Search for the cell housing the specified text and yield its [X, Y] center coordinate. 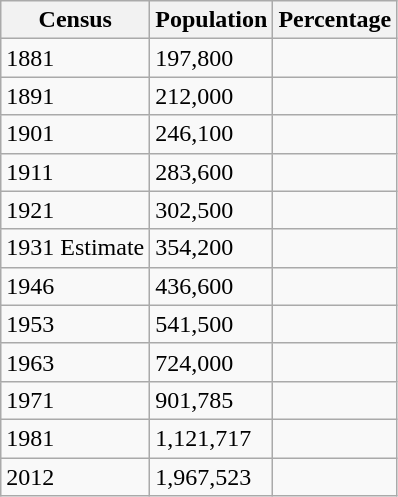
1901 [76, 134]
354,200 [212, 248]
1963 [76, 362]
1953 [76, 324]
Population [212, 20]
1931 Estimate [76, 248]
1981 [76, 438]
2012 [76, 477]
901,785 [212, 400]
541,500 [212, 324]
Percentage [335, 20]
1921 [76, 210]
246,100 [212, 134]
1,967,523 [212, 477]
1971 [76, 400]
212,000 [212, 96]
724,000 [212, 362]
197,800 [212, 58]
1,121,717 [212, 438]
283,600 [212, 172]
1946 [76, 286]
Census [76, 20]
436,600 [212, 286]
302,500 [212, 210]
1891 [76, 96]
1881 [76, 58]
1911 [76, 172]
